Locate the cell with the specified text and output its (x, y) center coordinate. 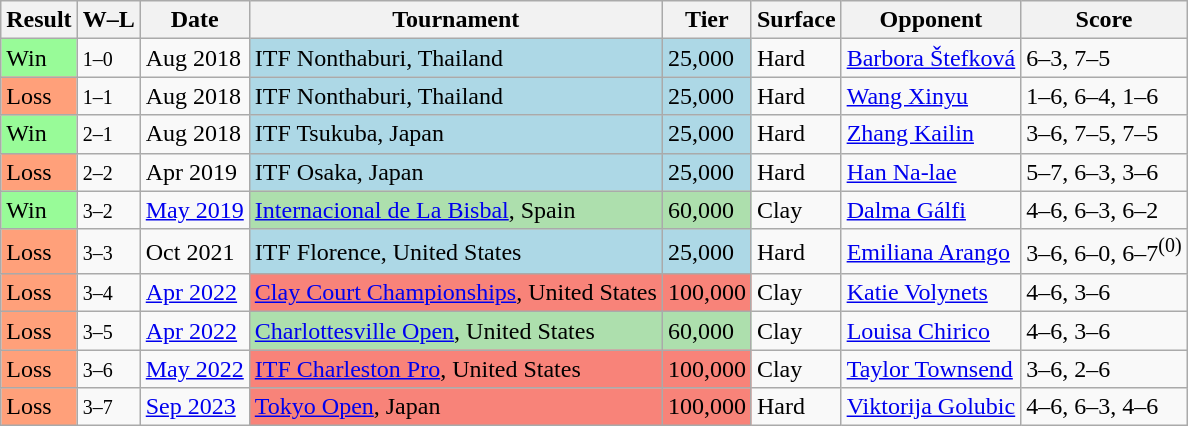
Opponent (931, 20)
2–1 (108, 134)
3–5 (108, 331)
Clay Court Championships, United States (456, 293)
Date (194, 20)
1–1 (108, 96)
May 2022 (194, 369)
Result (39, 20)
Viktorija Golubic (931, 407)
Apr 2019 (194, 172)
3–6, 6–0, 6–7(0) (1104, 252)
Emiliana Arango (931, 252)
1–0 (108, 58)
Wang Xinyu (931, 96)
3–7 (108, 407)
4–6, 6–3, 4–6 (1104, 407)
5–7, 6–3, 3–6 (1104, 172)
Zhang Kailin (931, 134)
ITF Tsukuba, Japan (456, 134)
6–3, 7–5 (1104, 58)
Tier (706, 20)
Han Na-lae (931, 172)
Sep 2023 (194, 407)
W–L (108, 20)
2–2 (108, 172)
Louisa Chirico (931, 331)
1–6, 6–4, 1–6 (1104, 96)
Surface (796, 20)
4–6, 6–3, 6–2 (1104, 210)
Taylor Townsend (931, 369)
Dalma Gálfi (931, 210)
Katie Volynets (931, 293)
3–3 (108, 252)
Oct 2021 (194, 252)
May 2019 (194, 210)
Tokyo Open, Japan (456, 407)
Barbora Štefková (931, 58)
ITF Florence, United States (456, 252)
Charlottesville Open, United States (456, 331)
ITF Osaka, Japan (456, 172)
Internacional de La Bisbal, Spain (456, 210)
3–6, 7–5, 7–5 (1104, 134)
3–2 (108, 210)
ITF Charleston Pro, United States (456, 369)
3–4 (108, 293)
Score (1104, 20)
3–6 (108, 369)
3–6, 2–6 (1104, 369)
Tournament (456, 20)
